Return [x, y] of the center of cell containing provided text 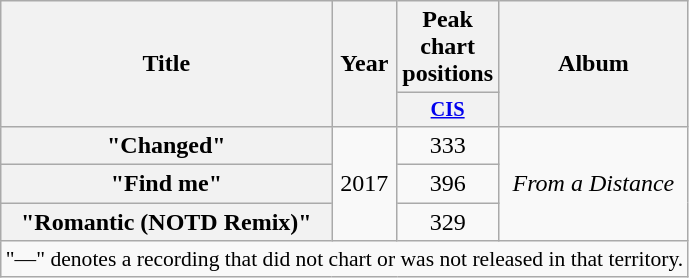
Album [594, 64]
333 [448, 145]
"Changed" [166, 145]
Year [364, 64]
From a Distance [594, 183]
"Find me" [166, 184]
"Romantic (NOTD Remix)" [166, 222]
Title [166, 64]
396 [448, 184]
CIS [448, 110]
2017 [364, 183]
329 [448, 222]
Peakchartpositions [448, 47]
"—" denotes a recording that did not chart or was not released in that territory. [345, 259]
